Extract the [X, Y] coordinate from the center of the cell holding the provided text.  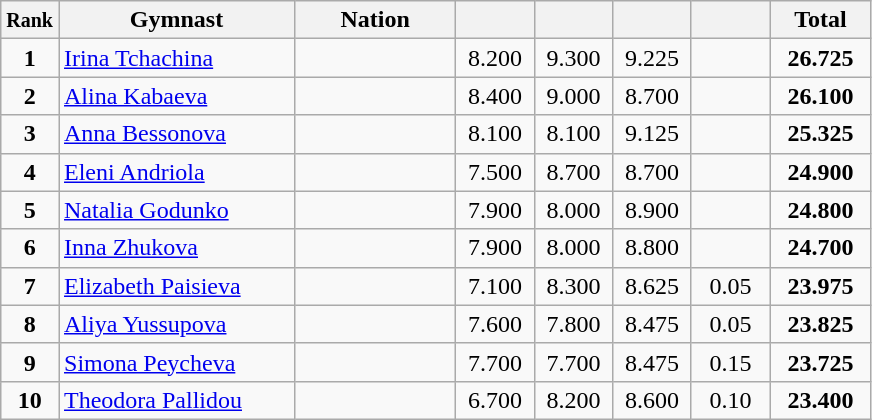
0.15 [730, 362]
Theodora Pallidou [176, 400]
25.325 [820, 134]
Inna Zhukova [176, 248]
Alina Kabaeva [176, 96]
9 [30, 362]
4 [30, 172]
23.400 [820, 400]
Anna Bessonova [176, 134]
3 [30, 134]
8.600 [652, 400]
Nation [376, 20]
26.100 [820, 96]
8.400 [496, 96]
8.800 [652, 248]
24.900 [820, 172]
7.500 [496, 172]
0.10 [730, 400]
8 [30, 324]
6.700 [496, 400]
10 [30, 400]
7 [30, 286]
9.300 [574, 58]
9.125 [652, 134]
23.975 [820, 286]
9.225 [652, 58]
Gymnast [176, 20]
8.300 [574, 286]
8.625 [652, 286]
Rank [30, 20]
24.800 [820, 210]
24.700 [820, 248]
7.600 [496, 324]
9.000 [574, 96]
26.725 [820, 58]
Simona Peycheva [176, 362]
7.800 [574, 324]
Natalia Godunko [176, 210]
23.725 [820, 362]
Total [820, 20]
Aliya Yussupova [176, 324]
Elizabeth Paisieva [176, 286]
2 [30, 96]
6 [30, 248]
Eleni Andriola [176, 172]
Irina Tchachina [176, 58]
23.825 [820, 324]
8.900 [652, 210]
5 [30, 210]
7.100 [496, 286]
1 [30, 58]
